Search for the cell housing the specified text and yield its [X, Y] center coordinate. 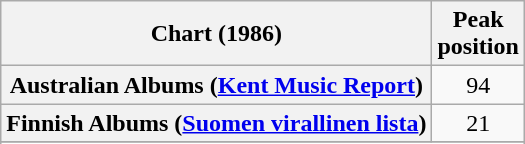
94 [478, 85]
Finnish Albums (Suomen virallinen lista) [216, 123]
21 [478, 123]
Peakposition [478, 34]
Australian Albums (Kent Music Report) [216, 85]
Chart (1986) [216, 34]
